Extract the [x, y] coordinate from the center of the cell holding the provided text.  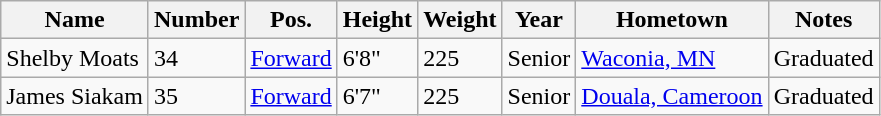
Weight [460, 20]
6'7" [377, 96]
Hometown [672, 20]
James Siakam [75, 96]
Number [196, 20]
6'8" [377, 58]
Waconia, MN [672, 58]
Notes [824, 20]
Douala, Cameroon [672, 96]
Name [75, 20]
35 [196, 96]
34 [196, 58]
Year [539, 20]
Pos. [291, 20]
Height [377, 20]
Shelby Moats [75, 58]
